Identify which cell holds the provided text, then report its [X, Y] central coordinate. 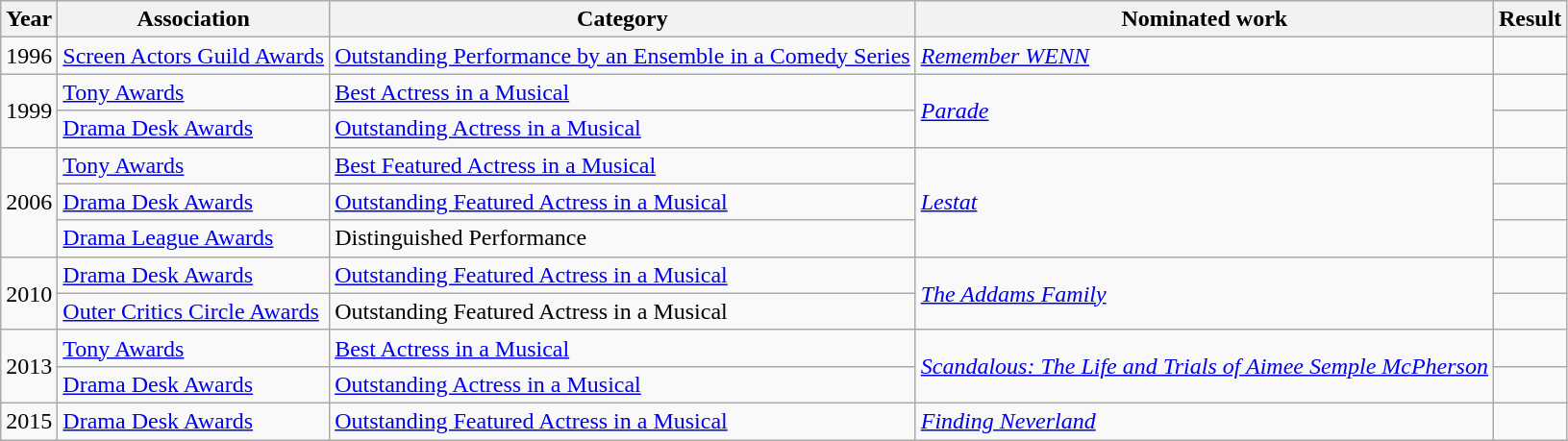
Outstanding Performance by an Ensemble in a Comedy Series [623, 56]
Association [194, 19]
Best Featured Actress in a Musical [623, 165]
The Addams Family [1204, 293]
1999 [29, 110]
1996 [29, 56]
Outer Critics Circle Awards [194, 311]
Year [29, 19]
2006 [29, 202]
Screen Actors Guild Awards [194, 56]
Remember WENN [1204, 56]
Finding Neverland [1204, 421]
Nominated work [1204, 19]
Scandalous: The Life and Trials of Aimee Semple McPherson [1204, 366]
2013 [29, 366]
Parade [1204, 110]
Category [623, 19]
Drama League Awards [194, 238]
2010 [29, 293]
Distinguished Performance [623, 238]
2015 [29, 421]
Lestat [1204, 202]
Result [1530, 19]
